From the cell containing the given text, extract its center point as [X, Y] coordinate. 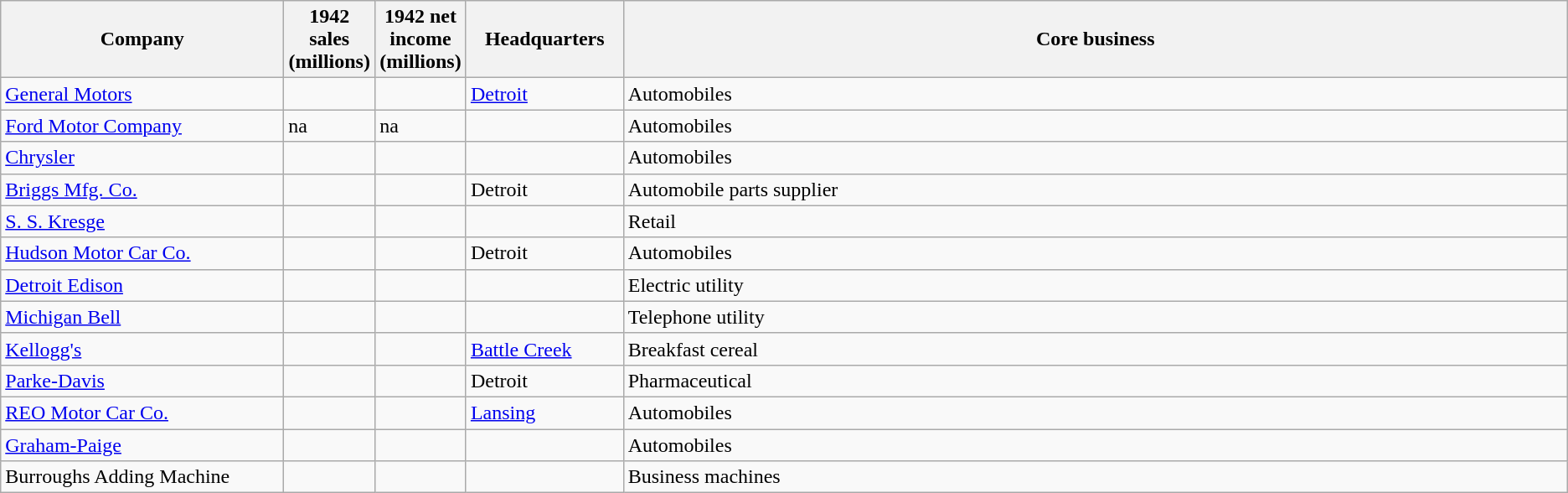
Briggs Mfg. Co. [142, 189]
Pharmaceutical [1096, 381]
Core business [1096, 39]
REO Motor Car Co. [142, 413]
Parke-Davis [142, 381]
Breakfast cereal [1096, 349]
1942 sales (millions) [330, 39]
Detroit Edison [142, 285]
Battle Creek [544, 349]
1942 net income (millions) [420, 39]
Ford Motor Company [142, 126]
S. S. Kresge [142, 221]
Automobile parts supplier [1096, 189]
Chrysler [142, 158]
Business machines [1096, 477]
Telephone utility [1096, 317]
Retail [1096, 221]
Company [142, 39]
Electric utility [1096, 285]
Graham-Paige [142, 445]
Burroughs Adding Machine [142, 477]
Michigan Bell [142, 317]
Kellogg's [142, 349]
Hudson Motor Car Co. [142, 253]
General Motors [142, 94]
Headquarters [544, 39]
Lansing [544, 413]
